Find where the given text appears and provide that cell's center as (X, Y) coordinate. 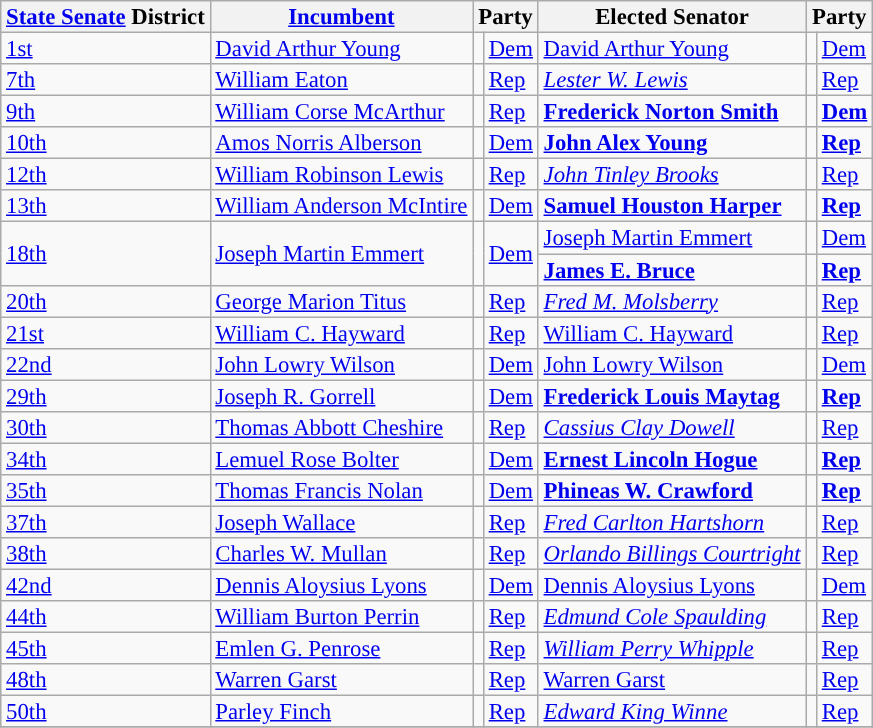
Orlando Billings Courtright (672, 554)
William Anderson McIntire (342, 206)
Lemuel Rose Bolter (342, 459)
Joseph Wallace (342, 522)
1st (106, 49)
Ernest Lincoln Hogue (672, 459)
Incumbent (342, 17)
50th (106, 712)
7th (106, 80)
13th (106, 206)
John Alex Young (672, 143)
30th (106, 428)
12th (106, 175)
38th (106, 554)
George Marion Titus (342, 301)
37th (106, 522)
18th (106, 254)
Thomas Francis Nolan (342, 491)
William Corse McArthur (342, 112)
Lester W. Lewis (672, 80)
William Perry Whipple (672, 649)
22nd (106, 364)
Edward King Winne (672, 712)
Frederick Norton Smith (672, 112)
9th (106, 112)
Phineas W. Crawford (672, 491)
Amos Norris Alberson (342, 143)
Edmund Cole Spaulding (672, 617)
29th (106, 396)
10th (106, 143)
Fred Carlton Hartshorn (672, 522)
35th (106, 491)
44th (106, 617)
William Robinson Lewis (342, 175)
Cassius Clay Dowell (672, 428)
Charles W. Mullan (342, 554)
Elected Senator (672, 17)
Fred M. Molsberry (672, 301)
Samuel Houston Harper (672, 206)
Thomas Abbott Cheshire (342, 428)
20th (106, 301)
State Senate District (106, 17)
Frederick Louis Maytag (672, 396)
William Eaton (342, 80)
John Tinley Brooks (672, 175)
Joseph R. Gorrell (342, 396)
48th (106, 680)
21st (106, 333)
45th (106, 649)
Emlen G. Penrose (342, 649)
James E. Bruce (672, 270)
42nd (106, 586)
34th (106, 459)
Parley Finch (342, 712)
William Burton Perrin (342, 617)
